Return the [X, Y] coordinate for the center point of the cell that contains the specified text.  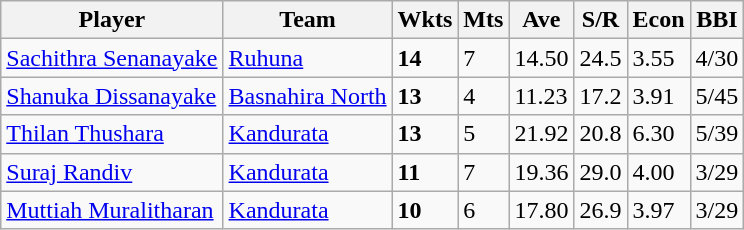
Shanuka Dissanayake [112, 96]
5 [484, 134]
5/45 [717, 96]
Ave [542, 20]
11 [425, 172]
17.2 [600, 96]
6.30 [658, 134]
4.00 [658, 172]
Thilan Thushara [112, 134]
19.36 [542, 172]
Suraj Randiv [112, 172]
Wkts [425, 20]
14 [425, 58]
3.91 [658, 96]
10 [425, 210]
21.92 [542, 134]
5/39 [717, 134]
3.55 [658, 58]
11.23 [542, 96]
Sachithra Senanayake [112, 58]
S/R [600, 20]
BBI [717, 20]
Player [112, 20]
17.80 [542, 210]
Econ [658, 20]
Team [308, 20]
29.0 [600, 172]
4 [484, 96]
Mts [484, 20]
26.9 [600, 210]
24.5 [600, 58]
6 [484, 210]
3.97 [658, 210]
Basnahira North [308, 96]
20.8 [600, 134]
14.50 [542, 58]
Muttiah Muralitharan [112, 210]
Ruhuna [308, 58]
4/30 [717, 58]
